For the text-containing cell, return its midpoint in (x, y) coordinate format. 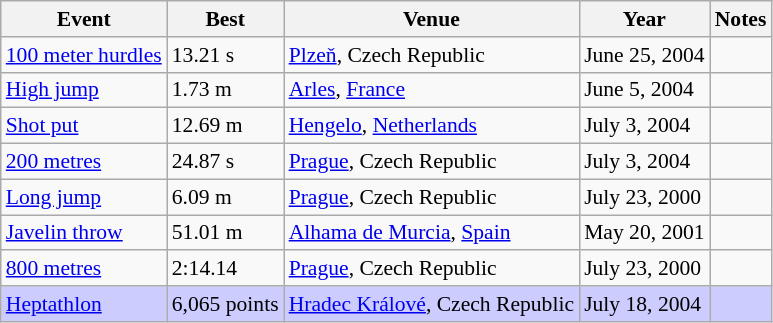
July 18, 2004 (644, 304)
6.09 m (226, 197)
Notes (741, 19)
June 5, 2004 (644, 90)
1.73 m (226, 90)
May 20, 2001 (644, 233)
12.69 m (226, 126)
Year (644, 19)
June 25, 2004 (644, 55)
Hradec Králové, Czech Republic (432, 304)
Shot put (84, 126)
100 meter hurdles (84, 55)
13.21 s (226, 55)
24.87 s (226, 162)
51.01 m (226, 233)
800 metres (84, 269)
Heptathlon (84, 304)
Arles, France (432, 90)
Best (226, 19)
Event (84, 19)
Alhama de Murcia, Spain (432, 233)
6,065 points (226, 304)
Venue (432, 19)
Javelin throw (84, 233)
Hengelo, Netherlands (432, 126)
Long jump (84, 197)
200 metres (84, 162)
High jump (84, 90)
Plzeň, Czech Republic (432, 55)
2:14.14 (226, 269)
